Search for the cell housing the specified text and yield its (x, y) center coordinate. 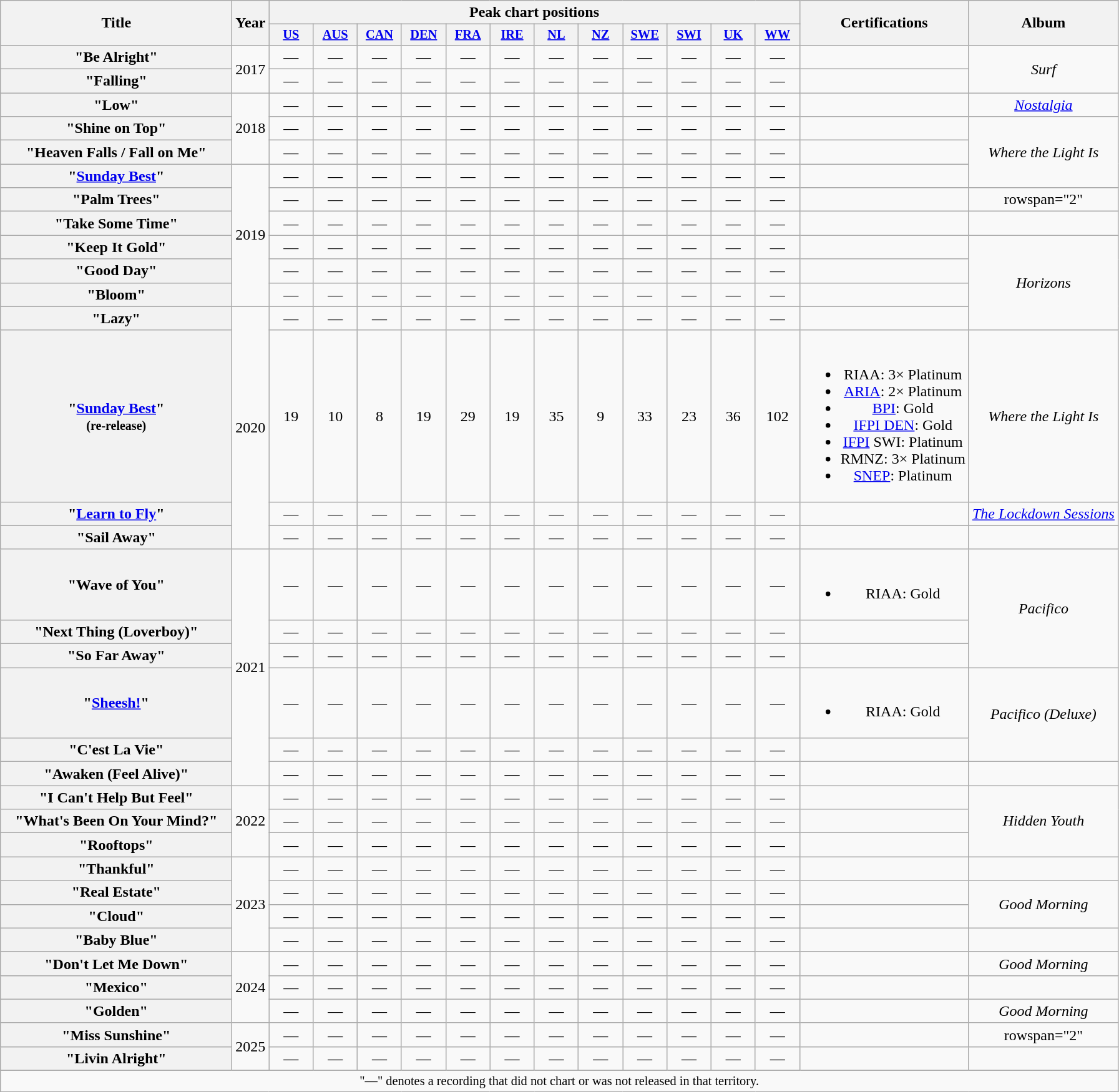
"Rooftops" (116, 845)
"So Far Away" (116, 656)
"Mexico" (116, 987)
Hidden Youth (1043, 821)
2022 (251, 821)
36 (733, 416)
"Don't Let Me Down" (116, 963)
WW (778, 35)
AUS (336, 35)
9 (600, 416)
Year (251, 23)
SWI (689, 35)
"Be Alright" (116, 57)
"Livin Alright" (116, 1058)
"Palm Trees" (116, 200)
"C'est La Vie" (116, 750)
2018 (251, 129)
2023 (251, 904)
"Sail Away" (116, 537)
CAN (379, 35)
Surf (1043, 69)
102 (778, 416)
"Sunday Best"(re-release) (116, 416)
33 (645, 416)
2017 (251, 69)
"Learn to Fly" (116, 514)
"Shine on Top" (116, 129)
"Lazy" (116, 318)
"Sunday Best" (116, 176)
8 (379, 416)
"—" denotes a recording that did not chart or was not released in that territory. (559, 1081)
"Bloom" (116, 295)
The Lockdown Sessions (1043, 514)
Nostalgia (1043, 105)
2019 (251, 235)
Album (1043, 23)
"Golden" (116, 1011)
"Baby Blue" (116, 940)
Horizons (1043, 283)
Peak chart positions (534, 12)
US (291, 35)
23 (689, 416)
"Heaven Falls / Fall on Me" (116, 152)
"Awaken (Feel Alive)" (116, 774)
Pacifico (1043, 608)
35 (557, 416)
UK (733, 35)
"Cloud" (116, 916)
2020 (251, 428)
"Take Some Time" (116, 223)
2024 (251, 987)
Pacifico (Deluxe) (1043, 715)
Title (116, 23)
"Keep It Gold" (116, 247)
2025 (251, 1046)
"Next Thing (Loverboy)" (116, 631)
"Real Estate" (116, 892)
SWE (645, 35)
RIAA: 3× PlatinumARIA: 2× PlatinumBPI: GoldIFPI DEN: GoldIFPI SWI: PlatinumRMNZ: 3× PlatinumSNEP: Platinum (884, 416)
DEN (423, 35)
NZ (600, 35)
FRA (468, 35)
"Thankful" (116, 869)
10 (336, 416)
"I Can't Help But Feel" (116, 797)
29 (468, 416)
"Low" (116, 105)
"What's Been On Your Mind?" (116, 821)
"Sheesh!" (116, 703)
"Wave of You" (116, 584)
"Miss Sunshine" (116, 1035)
"Good Day" (116, 271)
NL (557, 35)
"Falling" (116, 81)
IRE (512, 35)
Certifications (884, 23)
2021 (251, 667)
